Locate the cell with the specified text and output its [X, Y] center coordinate. 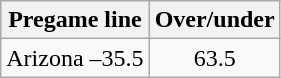
Pregame line [75, 20]
63.5 [214, 58]
Over/under [214, 20]
Arizona –35.5 [75, 58]
